Return (x, y) of the center of cell containing provided text 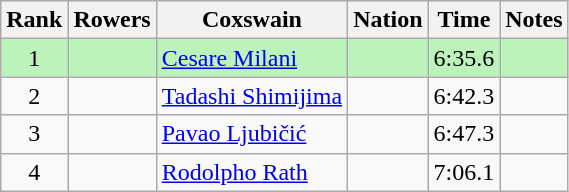
Pavao Ljubičić (252, 134)
Rodolpho Rath (252, 172)
2 (34, 96)
Notes (534, 20)
6:42.3 (464, 96)
Nation (388, 20)
Rowers (112, 20)
Coxswain (252, 20)
1 (34, 58)
Time (464, 20)
Tadashi Shimijima (252, 96)
Rank (34, 20)
6:35.6 (464, 58)
4 (34, 172)
7:06.1 (464, 172)
Cesare Milani (252, 58)
6:47.3 (464, 134)
3 (34, 134)
